Return (X, Y) of the center of cell containing provided text 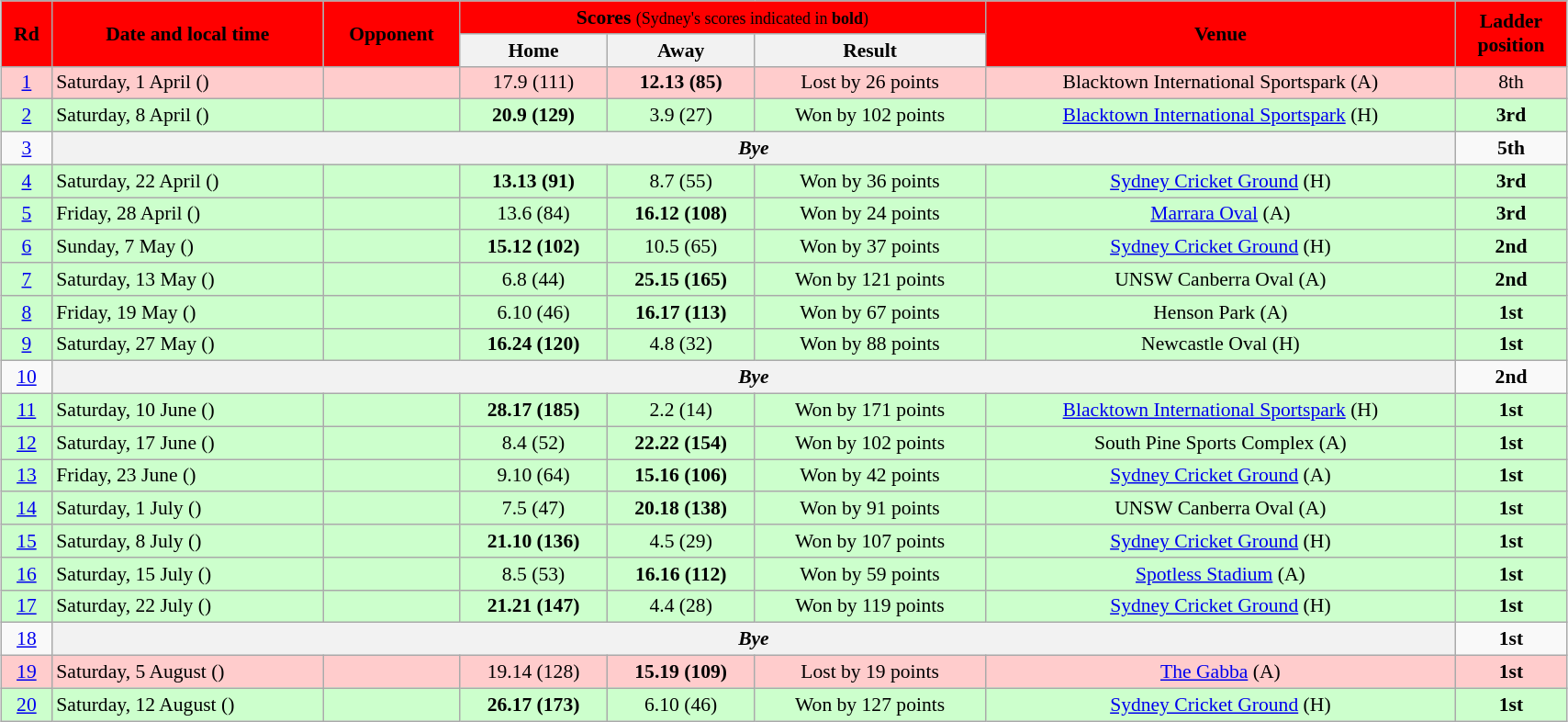
Saturday, 1 July () (187, 509)
Won by 119 points (870, 606)
Won by 171 points (870, 411)
15.19 (109) (681, 672)
Won by 127 points (870, 705)
16.12 (108) (681, 214)
3.9 (27) (681, 116)
Saturday, 8 April () (187, 116)
Result (870, 51)
13.13 (91) (534, 181)
22.22 (154) (681, 443)
10 (28, 378)
11 (28, 411)
12 (28, 443)
1 (28, 83)
8.4 (52) (534, 443)
Friday, 23 June () (187, 476)
Blacktown International Sportspark (A) (1220, 83)
4.8 (32) (681, 344)
9 (28, 344)
Ladderposition (1511, 33)
Won by 37 points (870, 247)
4.5 (29) (681, 541)
28.17 (185) (534, 411)
Saturday, 10 June () (187, 411)
19.14 (128) (534, 672)
Home (534, 51)
2 (28, 116)
Friday, 28 April () (187, 214)
8.5 (53) (534, 574)
8 (28, 312)
Friday, 19 May () (187, 312)
Saturday, 15 July () (187, 574)
Sydney Cricket Ground (A) (1220, 476)
20 (28, 705)
Won by 91 points (870, 509)
Won by 88 points (870, 344)
Won by 59 points (870, 574)
Sunday, 7 May () (187, 247)
4.4 (28) (681, 606)
Lost by 19 points (870, 672)
Saturday, 12 August () (187, 705)
15.16 (106) (681, 476)
Won by 24 points (870, 214)
Won by 67 points (870, 312)
16.17 (113) (681, 312)
13.6 (84) (534, 214)
Rd (28, 33)
5th (1511, 149)
Away (681, 51)
Henson Park (A) (1220, 312)
8.7 (55) (681, 181)
20.18 (138) (681, 509)
Won by 42 points (870, 476)
12.13 (85) (681, 83)
Scores (Sydney's scores indicated in bold) (722, 17)
Spotless Stadium (A) (1220, 574)
Won by 121 points (870, 279)
The Gabba (A) (1220, 672)
8th (1511, 83)
Saturday, 8 July () (187, 541)
16.16 (112) (681, 574)
Saturday, 1 April () (187, 83)
25.15 (165) (681, 279)
South Pine Sports Complex (A) (1220, 443)
21.10 (136) (534, 541)
Marrara Oval (A) (1220, 214)
Venue (1220, 33)
Saturday, 17 June () (187, 443)
10.5 (65) (681, 247)
19 (28, 672)
7.5 (47) (534, 509)
Saturday, 13 May () (187, 279)
Won by 107 points (870, 541)
Date and local time (187, 33)
3 (28, 149)
6 (28, 247)
Lost by 26 points (870, 83)
16.24 (120) (534, 344)
9.10 (64) (534, 476)
15.12 (102) (534, 247)
Saturday, 27 May () (187, 344)
13 (28, 476)
20.9 (129) (534, 116)
7 (28, 279)
26.17 (173) (534, 705)
Opponent (391, 33)
Newcastle Oval (H) (1220, 344)
21.21 (147) (534, 606)
17 (28, 606)
16 (28, 574)
2.2 (14) (681, 411)
Saturday, 22 April () (187, 181)
Won by 36 points (870, 181)
4 (28, 181)
15 (28, 541)
Saturday, 22 July () (187, 606)
17.9 (111) (534, 83)
14 (28, 509)
Saturday, 5 August () (187, 672)
18 (28, 639)
6.8 (44) (534, 279)
5 (28, 214)
